Scan for the cell matching the given text and deliver its (X, Y) coordinate at center. 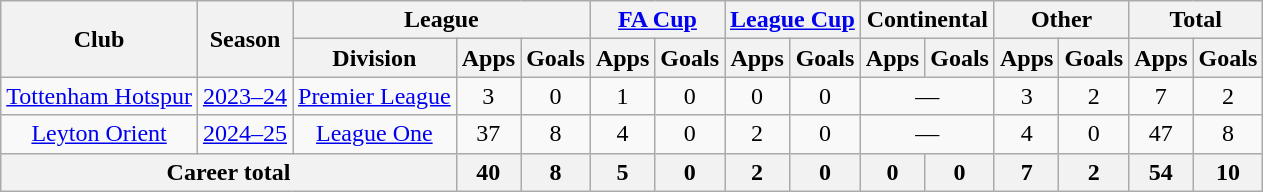
Other (1061, 20)
Season (244, 39)
Tottenham Hotspur (100, 96)
10 (1228, 172)
47 (1161, 134)
Club (100, 39)
League (441, 20)
1 (622, 96)
FA Cup (657, 20)
2023–24 (244, 96)
2024–25 (244, 134)
Premier League (374, 96)
Leyton Orient (100, 134)
League One (374, 134)
Division (374, 58)
Total (1196, 20)
54 (1161, 172)
5 (622, 172)
League Cup (793, 20)
40 (488, 172)
Continental (927, 20)
Career total (228, 172)
37 (488, 134)
